From the cell containing the given text, extract its center point as (X, Y) coordinate. 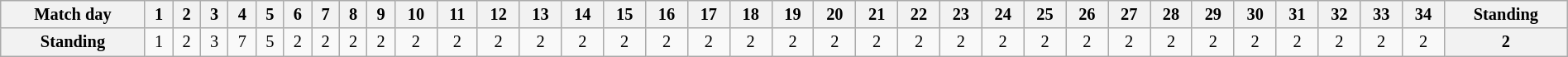
19 (792, 14)
22 (920, 14)
13 (541, 14)
33 (1381, 14)
17 (708, 14)
11 (457, 14)
34 (1424, 14)
21 (877, 14)
8 (353, 14)
15 (625, 14)
Match day (73, 14)
27 (1130, 14)
10 (415, 14)
4 (242, 14)
30 (1255, 14)
31 (1297, 14)
25 (1045, 14)
6 (298, 14)
23 (961, 14)
16 (667, 14)
26 (1087, 14)
20 (835, 14)
29 (1212, 14)
9 (381, 14)
18 (751, 14)
12 (498, 14)
24 (1002, 14)
14 (582, 14)
32 (1340, 14)
28 (1171, 14)
